Detect which cell encompasses the target text, then output its (X, Y) center coordinate. 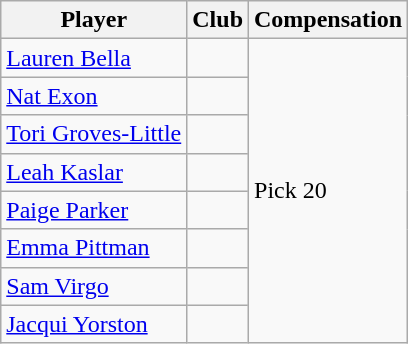
Pick 20 (328, 191)
Club (218, 20)
Emma Pittman (94, 248)
Leah Kaslar (94, 172)
Paige Parker (94, 210)
Player (94, 20)
Lauren Bella (94, 58)
Nat Exon (94, 96)
Jacqui Yorston (94, 324)
Tori Groves-Little (94, 134)
Compensation (328, 20)
Sam Virgo (94, 286)
